Determine the [X, Y] coordinate at the center of the cell enclosing the given text.  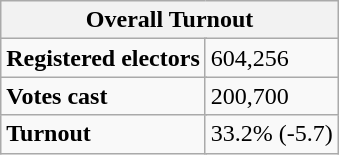
33.2% (-5.7) [272, 134]
Turnout [104, 134]
Votes cast [104, 96]
Overall Turnout [170, 20]
200,700 [272, 96]
Registered electors [104, 58]
604,256 [272, 58]
